Identify which cell holds the provided text, then report its [X, Y] central coordinate. 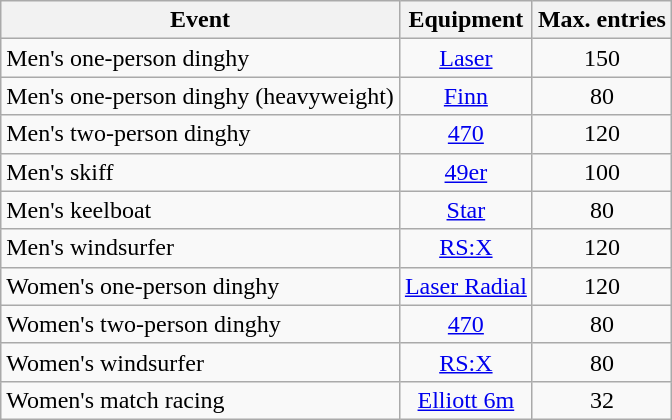
Women's match racing [200, 400]
32 [602, 400]
150 [602, 58]
Men's two-person dinghy [200, 134]
Men's windsurfer [200, 248]
Star [466, 210]
Women's windsurfer [200, 362]
Women's two-person dinghy [200, 324]
Men's keelboat [200, 210]
Max. entries [602, 20]
Men's one-person dinghy (heavyweight) [200, 96]
49er [466, 172]
Equipment [466, 20]
Elliott 6m [466, 400]
Laser [466, 58]
Men's one-person dinghy [200, 58]
100 [602, 172]
Event [200, 20]
Men's skiff [200, 172]
Women's one-person dinghy [200, 286]
Finn [466, 96]
Laser Radial [466, 286]
